Extract the [X, Y] coordinate from the center of the cell holding the provided text.  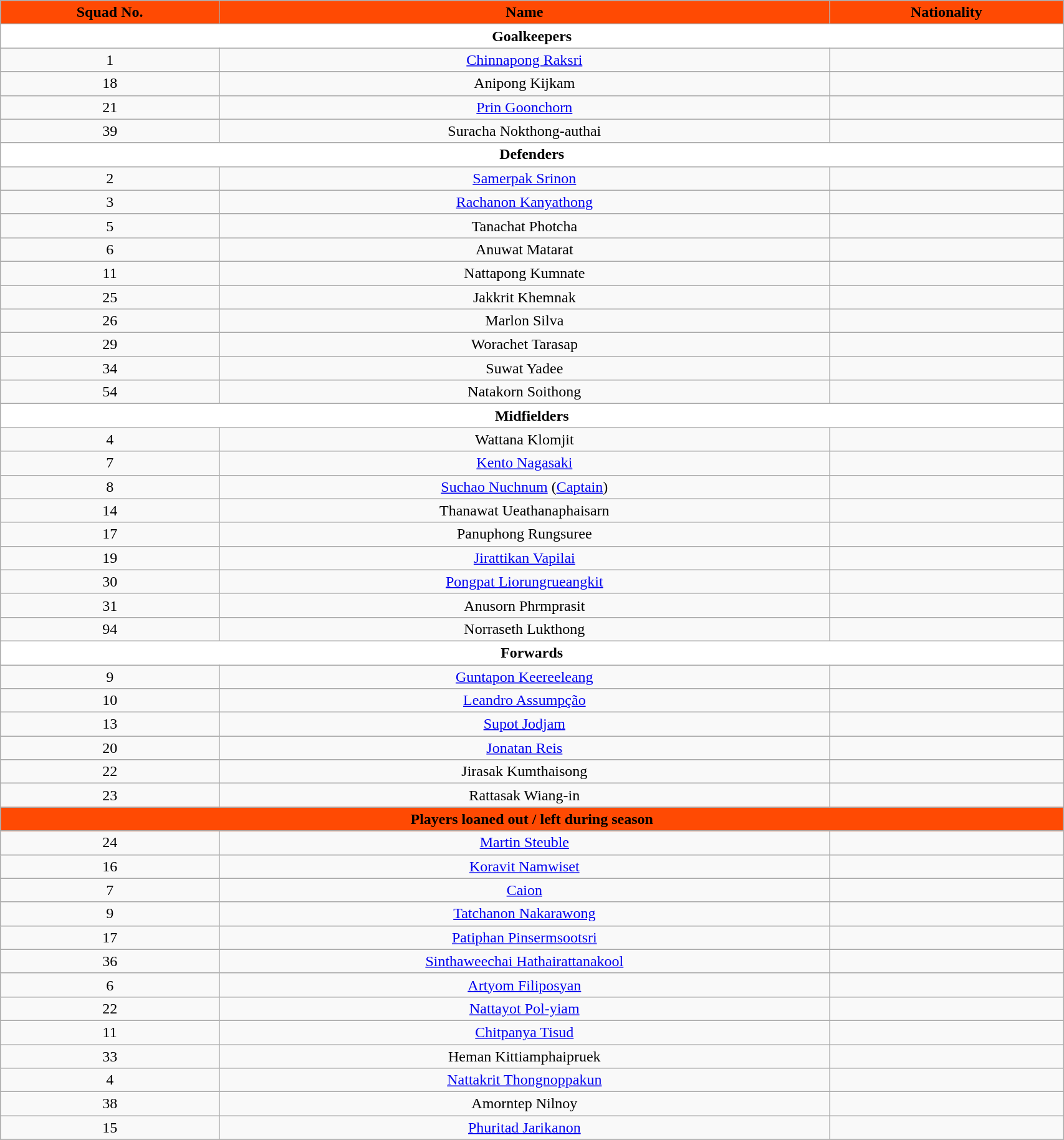
Samerpak Srinon [525, 178]
Midfielders [532, 416]
Leandro Assumpção [525, 701]
2 [110, 178]
39 [110, 131]
Chinnapong Raksri [525, 60]
Caion [525, 890]
Anusorn Phrmprasit [525, 605]
Rattasak Wiang-in [525, 795]
Artyom Filiposyan [525, 985]
Koravit Namwiset [525, 866]
1 [110, 60]
Worachet Tarasap [525, 345]
Sinthaweechai Hathairattanakool [525, 961]
38 [110, 1104]
Natakorn Soithong [525, 392]
10 [110, 701]
Suracha Nokthong-authai [525, 131]
Pongpat Liorungrueangkit [525, 582]
Nattayot Pol-yiam [525, 1008]
20 [110, 748]
Amorntep Nilnoy [525, 1104]
Tatchanon Nakarawong [525, 914]
Martin Steuble [525, 843]
Jirasak Kumthaisong [525, 772]
18 [110, 84]
Heman Kittiamphaipruek [525, 1056]
Jonatan Reis [525, 748]
Chitpanya Tisud [525, 1032]
Suchao Nuchnum (Captain) [525, 487]
Thanawat Ueathanaphaisarn [525, 510]
8 [110, 487]
Jakkrit Khemnak [525, 297]
Forwards [532, 653]
34 [110, 368]
Norraseth Lukthong [525, 629]
36 [110, 961]
Prin Goonchorn [525, 107]
Wattana Klomjit [525, 439]
Players loaned out / left during season [532, 819]
13 [110, 724]
33 [110, 1056]
Phuritad Jarikanon [525, 1128]
Goalkeepers [532, 36]
Defenders [532, 155]
Anuwat Matarat [525, 249]
Rachanon Kanyathong [525, 202]
Suwat Yadee [525, 368]
25 [110, 297]
94 [110, 629]
24 [110, 843]
30 [110, 582]
Patiphan Pinsermsootsri [525, 937]
14 [110, 510]
31 [110, 605]
Nationality [946, 12]
16 [110, 866]
15 [110, 1128]
Nattakrit Thongnoppakun [525, 1080]
21 [110, 107]
Marlon Silva [525, 321]
23 [110, 795]
Kento Nagasaki [525, 463]
Anipong Kijkam [525, 84]
Guntapon Keereeleang [525, 676]
3 [110, 202]
19 [110, 558]
Tanachat Photcha [525, 226]
54 [110, 392]
Squad No. [110, 12]
5 [110, 226]
29 [110, 345]
Supot Jodjam [525, 724]
Panuphong Rungsuree [525, 534]
Nattapong Kumnate [525, 273]
Name [525, 12]
Jirattikan Vapilai [525, 558]
26 [110, 321]
